Determine the (x, y) coordinate at the center of the cell enclosing the given text.  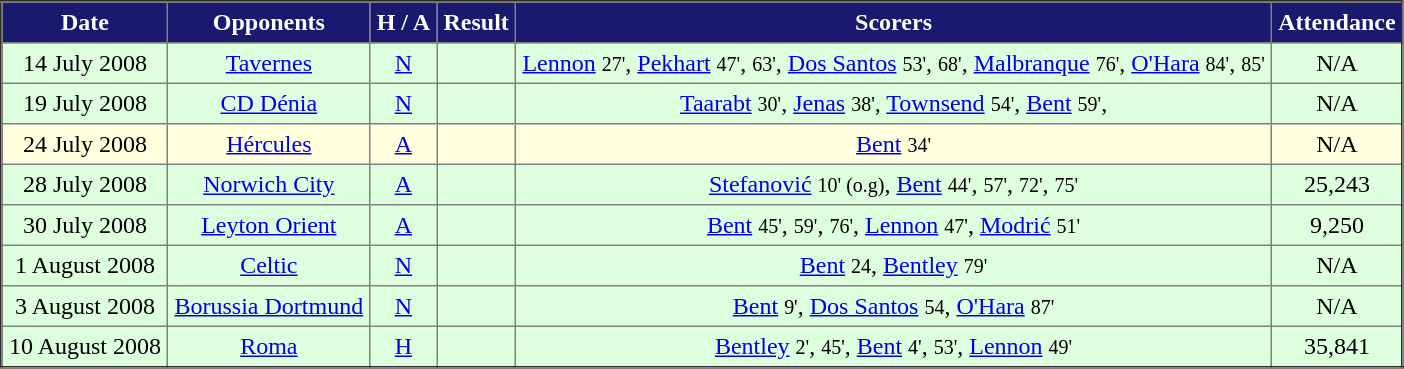
24 July 2008 (85, 144)
Bent 9', Dos Santos 54, O'Hara 87' (894, 306)
H (404, 346)
10 August 2008 (85, 346)
Lennon 27', Pekhart 47', 63', Dos Santos 53', 68', Malbranque 76', O'Hara 84', 85' (894, 63)
Bentley 2', 45', Bent 4', 53', Lennon 49' (894, 346)
Stefanović 10' (o.g), Bent 44', 57', 72', 75' (894, 184)
Result (476, 22)
14 July 2008 (85, 63)
3 August 2008 (85, 306)
30 July 2008 (85, 225)
CD Dénia (269, 103)
1 August 2008 (85, 265)
Date (85, 22)
Borussia Dortmund (269, 306)
Hércules (269, 144)
Taarabt 30', Jenas 38', Townsend 54', Bent 59', (894, 103)
Bent 45', 59', 76', Lennon 47', Modrić 51' (894, 225)
35,841 (1338, 346)
Opponents (269, 22)
9,250 (1338, 225)
Leyton Orient (269, 225)
Attendance (1338, 22)
Scorers (894, 22)
Bent 34' (894, 144)
Norwich City (269, 184)
28 July 2008 (85, 184)
H / A (404, 22)
Celtic (269, 265)
Roma (269, 346)
Tavernes (269, 63)
25,243 (1338, 184)
19 July 2008 (85, 103)
Bent 24, Bentley 79' (894, 265)
